Determine the (x, y) coordinate at the center of the cell enclosing the given text.  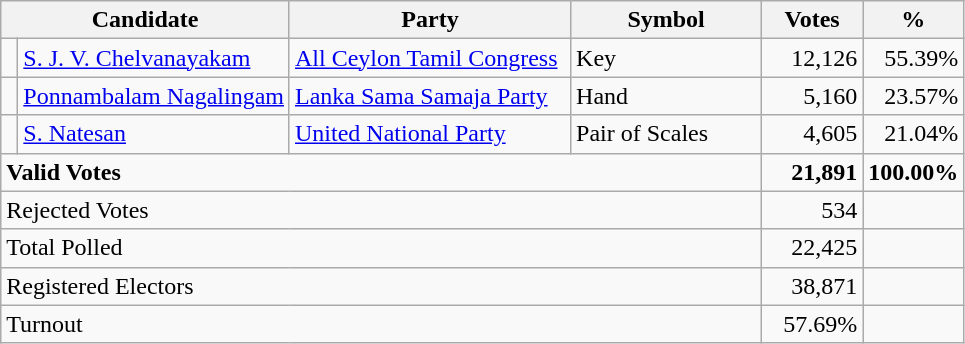
22,425 (812, 248)
Turnout (382, 324)
S. J. V. Chelvanayakam (154, 58)
Ponnambalam Nagalingam (154, 96)
Symbol (666, 20)
Rejected Votes (382, 210)
38,871 (812, 286)
United National Party (430, 134)
12,126 (812, 58)
S. Natesan (154, 134)
21,891 (812, 172)
Pair of Scales (666, 134)
Candidate (146, 20)
57.69% (812, 324)
100.00% (914, 172)
Registered Electors (382, 286)
21.04% (914, 134)
Votes (812, 20)
Lanka Sama Samaja Party (430, 96)
% (914, 20)
Total Polled (382, 248)
5,160 (812, 96)
Party (430, 20)
All Ceylon Tamil Congress (430, 58)
Key (666, 58)
4,605 (812, 134)
534 (812, 210)
Valid Votes (382, 172)
Hand (666, 96)
55.39% (914, 58)
23.57% (914, 96)
